Extract the (X, Y) coordinate from the center of the cell holding the provided text.  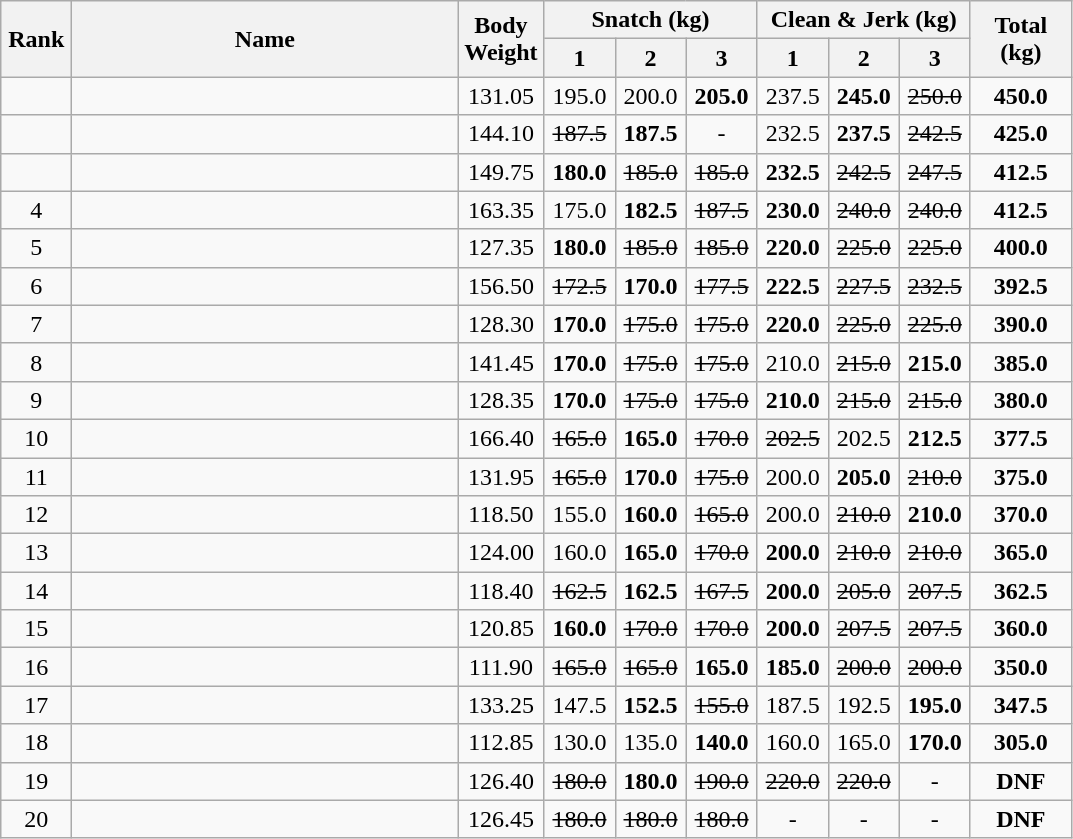
131.95 (501, 477)
128.35 (501, 400)
128.30 (501, 324)
166.40 (501, 438)
385.0 (1020, 362)
147.5 (580, 705)
Name (265, 39)
192.5 (864, 705)
156.50 (501, 286)
10 (36, 438)
350.0 (1020, 667)
13 (36, 553)
16 (36, 667)
Total (kg) (1020, 39)
141.45 (501, 362)
4 (36, 210)
135.0 (650, 743)
182.5 (650, 210)
120.85 (501, 629)
245.0 (864, 96)
14 (36, 591)
17 (36, 705)
Body Weight (501, 39)
11 (36, 477)
8 (36, 362)
370.0 (1020, 515)
392.5 (1020, 286)
247.5 (934, 172)
124.00 (501, 553)
172.5 (580, 286)
152.5 (650, 705)
7 (36, 324)
118.40 (501, 591)
362.5 (1020, 591)
112.85 (501, 743)
375.0 (1020, 477)
Clean & Jerk (kg) (864, 20)
360.0 (1020, 629)
377.5 (1020, 438)
Rank (36, 39)
130.0 (580, 743)
167.5 (722, 591)
400.0 (1020, 248)
149.75 (501, 172)
305.0 (1020, 743)
212.5 (934, 438)
390.0 (1020, 324)
Snatch (kg) (650, 20)
227.5 (864, 286)
126.45 (501, 819)
6 (36, 286)
365.0 (1020, 553)
222.5 (792, 286)
230.0 (792, 210)
127.35 (501, 248)
144.10 (501, 134)
12 (36, 515)
177.5 (722, 286)
425.0 (1020, 134)
140.0 (722, 743)
131.05 (501, 96)
126.40 (501, 781)
19 (36, 781)
111.90 (501, 667)
5 (36, 248)
118.50 (501, 515)
347.5 (1020, 705)
9 (36, 400)
190.0 (722, 781)
18 (36, 743)
15 (36, 629)
163.35 (501, 210)
133.25 (501, 705)
380.0 (1020, 400)
250.0 (934, 96)
450.0 (1020, 96)
20 (36, 819)
